For the text-containing cell, return its midpoint in (x, y) coordinate format. 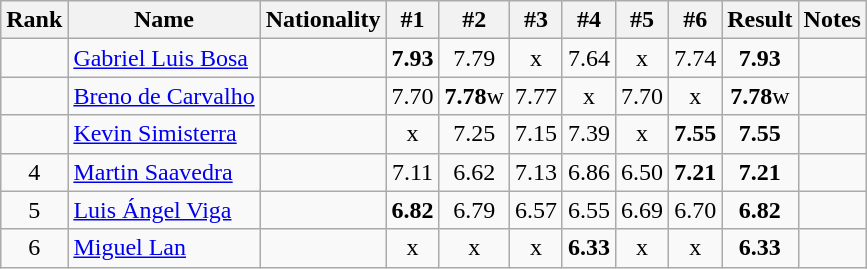
7.39 (588, 134)
6.55 (588, 210)
7.25 (474, 134)
Name (164, 20)
#5 (642, 20)
Martin Saavedra (164, 172)
7.74 (696, 58)
6.57 (536, 210)
Nationality (323, 20)
6.62 (474, 172)
7.13 (536, 172)
Luis Ángel Viga (164, 210)
7.15 (536, 134)
Gabriel Luis Bosa (164, 58)
#6 (696, 20)
7.79 (474, 58)
Notes (832, 20)
Breno de Carvalho (164, 96)
6 (34, 248)
6.86 (588, 172)
6.50 (642, 172)
#1 (412, 20)
4 (34, 172)
#2 (474, 20)
Rank (34, 20)
7.77 (536, 96)
Result (760, 20)
5 (34, 210)
#4 (588, 20)
Kevin Simisterra (164, 134)
7.64 (588, 58)
#3 (536, 20)
7.11 (412, 172)
Miguel Lan (164, 248)
6.79 (474, 210)
6.69 (642, 210)
6.70 (696, 210)
